From the cell containing the given text, extract its center point as (x, y) coordinate. 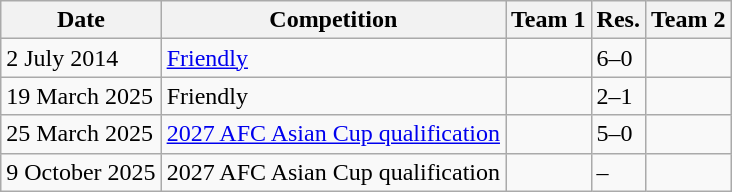
6–0 (618, 58)
9 October 2025 (81, 172)
2–1 (618, 96)
25 March 2025 (81, 134)
Date (81, 20)
Res. (618, 20)
Team 2 (688, 20)
Competition (333, 20)
Team 1 (549, 20)
2 July 2014 (81, 58)
5–0 (618, 134)
– (618, 172)
19 March 2025 (81, 96)
